Return the (x, y) coordinate for the center point of the cell that contains the specified text.  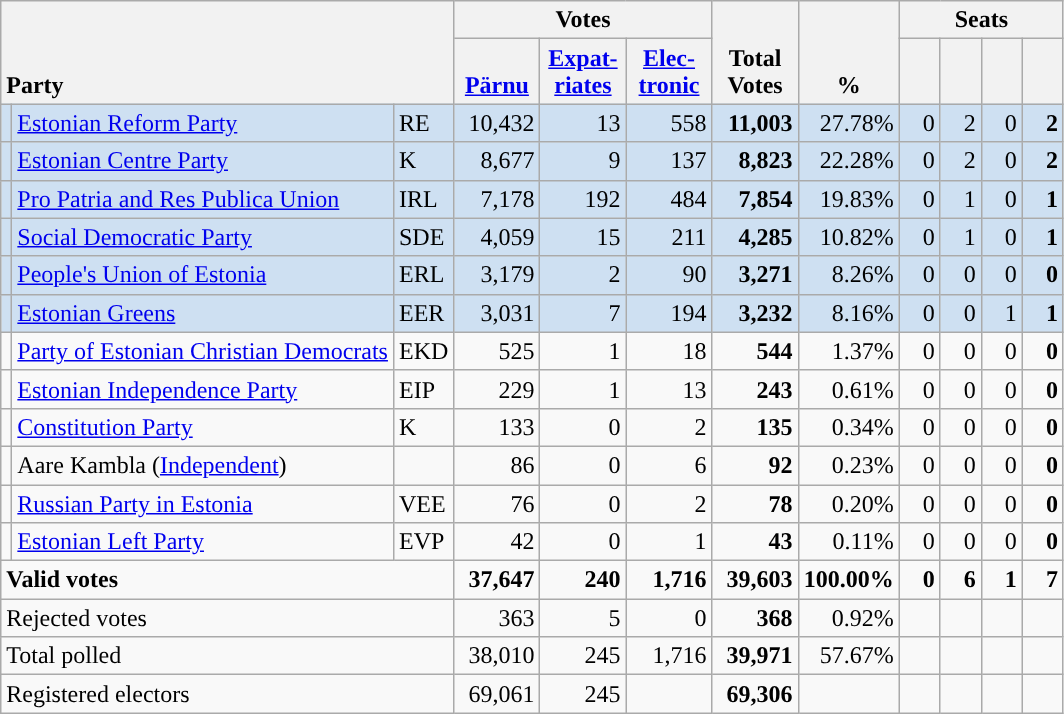
Votes (583, 20)
192 (583, 199)
Total polled (228, 656)
Estonian Centre Party (203, 161)
10.82% (848, 237)
SDE (423, 237)
8,823 (755, 161)
19.83% (848, 199)
Russian Party in Estonia (203, 503)
135 (755, 427)
10,432 (497, 123)
211 (669, 237)
42 (497, 542)
Seats (981, 20)
137 (669, 161)
Total Votes (755, 52)
5 (583, 618)
1.37% (848, 351)
3,271 (755, 275)
0.92% (848, 618)
7,854 (755, 199)
368 (755, 618)
78 (755, 503)
Pärnu (497, 72)
Estonian Independence Party (203, 389)
544 (755, 351)
EVP (423, 542)
229 (497, 389)
9 (583, 161)
92 (755, 465)
39,603 (755, 580)
Estonian Reform Party (203, 123)
Estonian Left Party (203, 542)
VEE (423, 503)
86 (497, 465)
43 (755, 542)
People's Union of Estonia (203, 275)
240 (583, 580)
ERL (423, 275)
Valid votes (228, 580)
Social Democratic Party (203, 237)
Elec- tronic (669, 72)
525 (497, 351)
EIP (423, 389)
0.23% (848, 465)
0.34% (848, 427)
18 (669, 351)
EER (423, 313)
4,285 (755, 237)
484 (669, 199)
27.78% (848, 123)
Pro Patria and Res Publica Union (203, 199)
7,178 (497, 199)
76 (497, 503)
100.00% (848, 580)
39,971 (755, 656)
3,232 (755, 313)
% (848, 52)
4,059 (497, 237)
Constitution Party (203, 427)
EKD (423, 351)
0.20% (848, 503)
69,306 (755, 694)
558 (669, 123)
0.61% (848, 389)
IRL (423, 199)
69,061 (497, 694)
57.67% (848, 656)
38,010 (497, 656)
243 (755, 389)
Estonian Greens (203, 313)
37,647 (497, 580)
3,031 (497, 313)
15 (583, 237)
11,003 (755, 123)
Expat- riates (583, 72)
8.26% (848, 275)
194 (669, 313)
8,677 (497, 161)
Rejected votes (228, 618)
3,179 (497, 275)
Party (228, 52)
RE (423, 123)
90 (669, 275)
363 (497, 618)
Party of Estonian Christian Democrats (203, 351)
22.28% (848, 161)
Aare Kambla (Independent) (203, 465)
Registered electors (228, 694)
133 (497, 427)
0.11% (848, 542)
8.16% (848, 313)
